For the text-containing cell, return its midpoint in [X, Y] coordinate format. 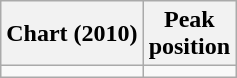
Chart (2010) [72, 34]
Peakposition [189, 34]
